Provide the [X, Y] coordinate of the cell's center where the given text is located.  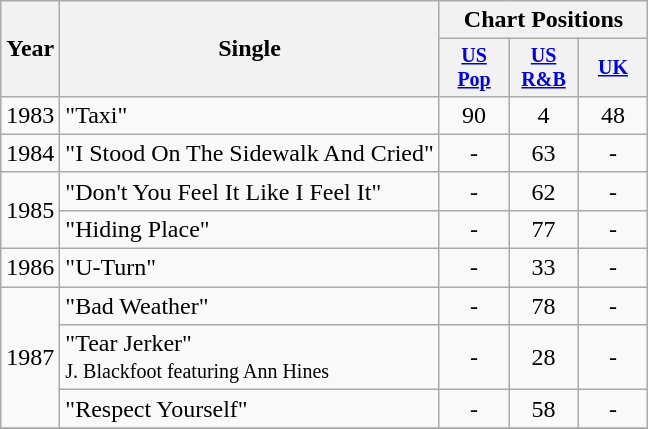
"Taxi" [250, 115]
"Hiding Place" [250, 229]
1984 [30, 153]
"Don't You Feel It Like I Feel It" [250, 191]
1983 [30, 115]
Chart Positions [543, 20]
"Respect Yourself" [250, 409]
4 [544, 115]
90 [474, 115]
"Tear Jerker"J. Blackfoot featuring Ann Hines [250, 358]
78 [544, 306]
1985 [30, 210]
77 [544, 229]
1986 [30, 268]
62 [544, 191]
Year [30, 49]
48 [612, 115]
"U-Turn" [250, 268]
1987 [30, 358]
28 [544, 358]
"Bad Weather" [250, 306]
58 [544, 409]
US Pop [474, 68]
Single [250, 49]
USR&B [544, 68]
"I Stood On The Sidewalk And Cried" [250, 153]
33 [544, 268]
63 [544, 153]
UK [612, 68]
